Identify which cell holds the provided text, then report its [x, y] central coordinate. 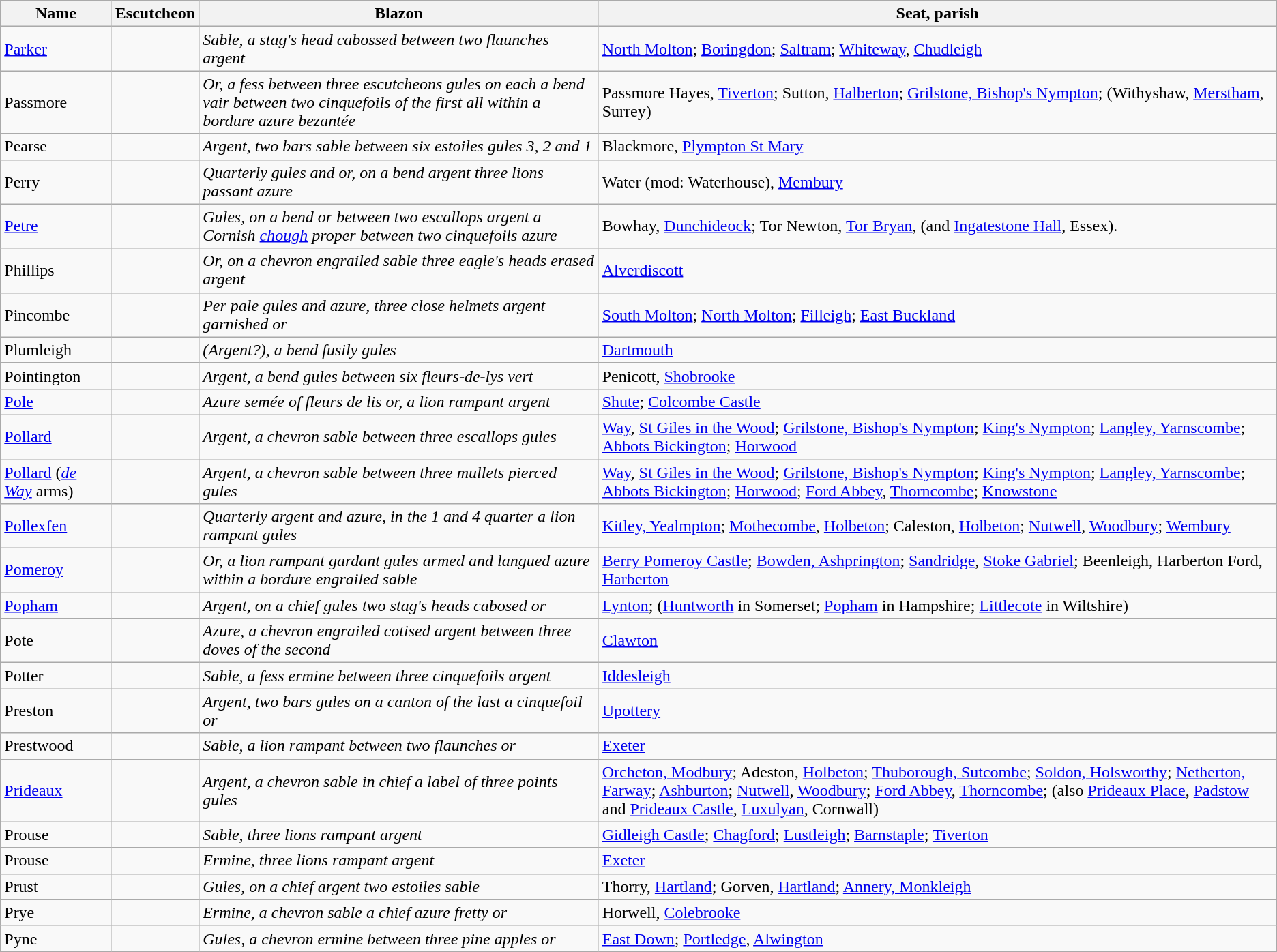
Ermine, three lions rampant argent [399, 861]
Thorry, Hartland; Gorven, Hartland; Annery, Monkleigh [937, 887]
Pollexfen [56, 526]
East Down; Portledge, Alwington [937, 938]
Azure, a chevron engrailed cotised argent between three doves of the second [399, 641]
Name [56, 14]
Sable, a lion rampant between two flaunches or [399, 746]
Gules, on a chief argent two estoiles sable [399, 887]
Pointington [56, 376]
Pole [56, 402]
Pyne [56, 938]
Or, a fess between three escutcheons gules on each a bend vair between two cinquefoils of the first all within a bordure azure bezantée [399, 102]
Blackmore, Plympton St Mary [937, 147]
Way, St Giles in the Wood; Grilstone, Bishop's Nympton; King's Nympton; Langley, Yarnscombe; Abbots Bickington; Horwood [937, 436]
Sable, a fess ermine between three cinquefoils argent [399, 676]
Passmore [56, 102]
Quarterly argent and azure, in the 1 and 4 quarter a lion rampant gules [399, 526]
Prideaux [56, 790]
Argent, a chevron sable between three escallops gules [399, 436]
Penicott, Shobrooke [937, 376]
South Molton; North Molton; Filleigh; East Buckland [937, 315]
Potter [56, 676]
Pote [56, 641]
Argent, a bend gules between six fleurs-de-lys vert [399, 376]
Ermine, a chevron sable a chief azure fretty or [399, 912]
Parker [56, 49]
Prestwood [56, 746]
Seat, parish [937, 14]
Perry [56, 181]
Azure semée of fleurs de lis or, a lion rampant argent [399, 402]
Argent, two bars gules on a canton of the last a cinquefoil or [399, 711]
Quarterly gules and or, on a bend argent three lions passant azure [399, 181]
Preston [56, 711]
Popham [56, 606]
Argent, on a chief gules two stag's heads cabosed or [399, 606]
Pollard (de Way arms) [56, 481]
Horwell, Colebrooke [937, 912]
Argent, a chevron sable between three mullets pierced gules [399, 481]
Prust [56, 887]
Berry Pomeroy Castle; Bowden, Ashprington; Sandridge, Stoke Gabriel; Beenleigh, Harberton Ford, Harberton [937, 570]
(Argent?), a bend fusily gules [399, 350]
Alverdiscott [937, 270]
Plumleigh [56, 350]
Blazon [399, 14]
Escutcheon [155, 14]
Phillips [56, 270]
Bowhay, Dunchideock; Tor Newton, Tor Bryan, (and Ingatestone Hall, Essex). [937, 226]
Per pale gules and azure, three close helmets argent garnished or [399, 315]
Gules, on a bend or between two escallops argent a Cornish chough proper between two cinquefoils azure [399, 226]
Sable, a stag's head cabossed between two flaunches argent [399, 49]
North Molton; Boringdon; Saltram; Whiteway, Chudleigh [937, 49]
Prye [56, 912]
Pollard [56, 436]
Water (mod: Waterhouse), Membury [937, 181]
Pomeroy [56, 570]
Clawton [937, 641]
Shute; Colcombe Castle [937, 402]
Upottery [937, 711]
Passmore Hayes, Tiverton; Sutton, Halberton; Grilstone, Bishop's Nympton; (Withyshaw, Merstham, Surrey) [937, 102]
Argent, two bars sable between six estoiles gules 3, 2 and 1 [399, 147]
Sable, three lions rampant argent [399, 835]
Gules, a chevron ermine between three pine apples or [399, 938]
Argent, a chevron sable in chief a label of three points gules [399, 790]
Iddesleigh [937, 676]
Lynton; (Huntworth in Somerset; Popham in Hampshire; Littlecote in Wiltshire) [937, 606]
Kitley, Yealmpton; Mothecombe, Holbeton; Caleston, Holbeton; Nutwell, Woodbury; Wembury [937, 526]
Or, a lion rampant gardant gules armed and langued azure within a bordure engrailed sable [399, 570]
Dartmouth [937, 350]
Or, on a chevron engrailed sable three eagle's heads erased argent [399, 270]
Gidleigh Castle; Chagford; Lustleigh; Barnstaple; Tiverton [937, 835]
Pearse [56, 147]
Petre [56, 226]
Pincombe [56, 315]
